Return the (x, y) coordinate for the center point of the cell that contains the specified text.  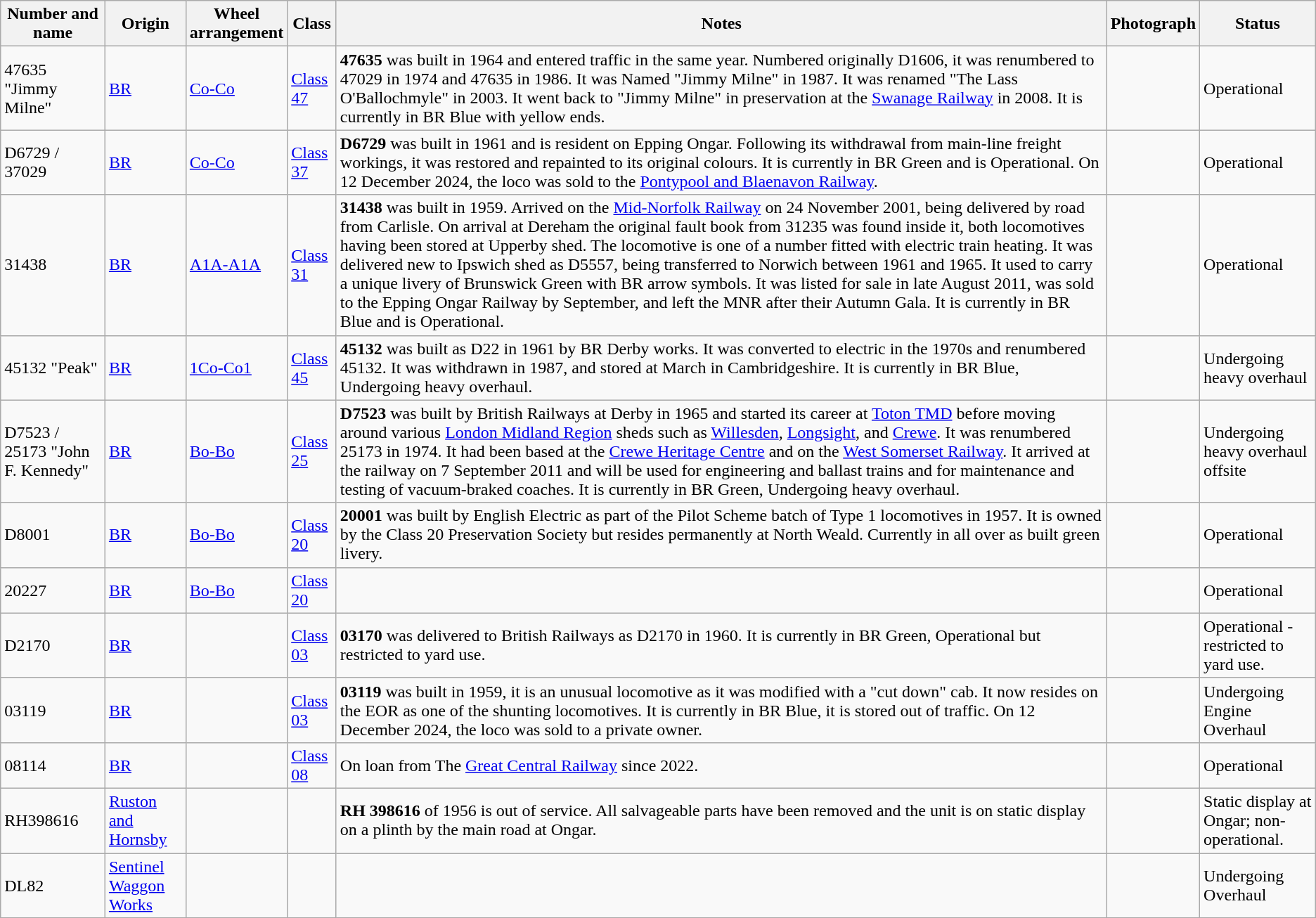
RH398616 (53, 820)
03119 (53, 710)
20227 (53, 590)
Class 37 (312, 162)
Static display at Ongar; non-operational. (1258, 820)
Undergoing heavy overhaul offsite (1258, 451)
DL82 (53, 886)
Class 25 (312, 451)
RH 398616 of 1956 is out of service. All salvageable parts have been removed and the unit is on static display on a plinth by the main road at Ongar. (721, 820)
Number and name (53, 24)
Wheelarrangement (236, 24)
47635 "Jimmy Milne" (53, 89)
Sentinel Waggon Works (145, 886)
Ruston and Hornsby (145, 820)
Undergoing Overhaul (1258, 886)
D2170 (53, 645)
Undergoing Engine Overhaul (1258, 710)
Class 31 (312, 265)
D6729 / 37029 (53, 162)
Status (1258, 24)
Origin (145, 24)
A1A-A1A (236, 265)
Class 47 (312, 89)
Class (312, 24)
On loan from The Great Central Railway since 2022. (721, 765)
Operational - restricted to yard use. (1258, 645)
Photograph (1153, 24)
1Co-Co1 (236, 368)
D7523 / 25173 "John F. Kennedy" (53, 451)
Notes (721, 24)
Class 45 (312, 368)
Class 08 (312, 765)
08114 (53, 765)
Undergoing heavy overhaul (1258, 368)
31438 (53, 265)
03170 was delivered to British Railways as D2170 in 1960. It is currently in BR Green, Operational but restricted to yard use. (721, 645)
D8001 (53, 535)
45132 "Peak" (53, 368)
